Search for the cell housing the specified text and yield its [X, Y] center coordinate. 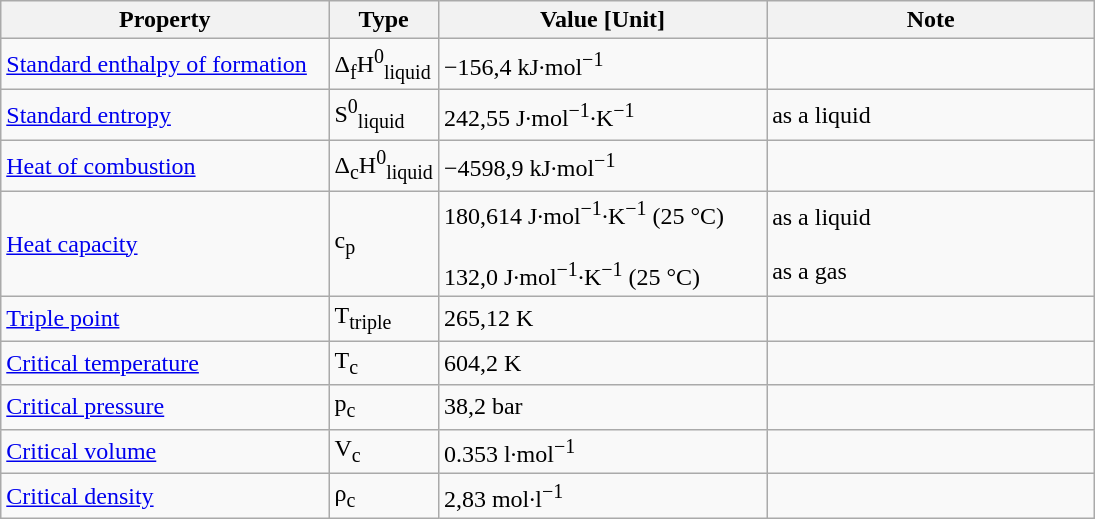
0.353 l·mol−1 [602, 452]
Value [Unit] [602, 20]
Standard enthalpy of formation [165, 64]
Tc [384, 363]
Vc [384, 452]
−4598,9 kJ·mol−1 [602, 166]
Critical temperature [165, 363]
265,12 K [602, 318]
Heat capacity [165, 244]
Ttriple [384, 318]
Type [384, 20]
cp [384, 244]
Standard entropy [165, 116]
Triple point [165, 318]
242,55 J·mol−1·K−1 [602, 116]
2,83 mol·l−1 [602, 496]
as a liquid [931, 116]
604,2 K [602, 363]
S0liquid [384, 116]
Note [931, 20]
as a liquid as a gas [931, 244]
ΔfH0liquid [384, 64]
pc [384, 407]
ΔcH0liquid [384, 166]
ρc [384, 496]
−156,4 kJ·mol−1 [602, 64]
Heat of combustion [165, 166]
180,614 J·mol−1·K−1 (25 °C)132,0 J·mol−1·K−1 (25 °C) [602, 244]
Property [165, 20]
Critical pressure [165, 407]
Critical density [165, 496]
Critical volume [165, 452]
38,2 bar [602, 407]
